Return [x, y] of the center of cell containing provided text 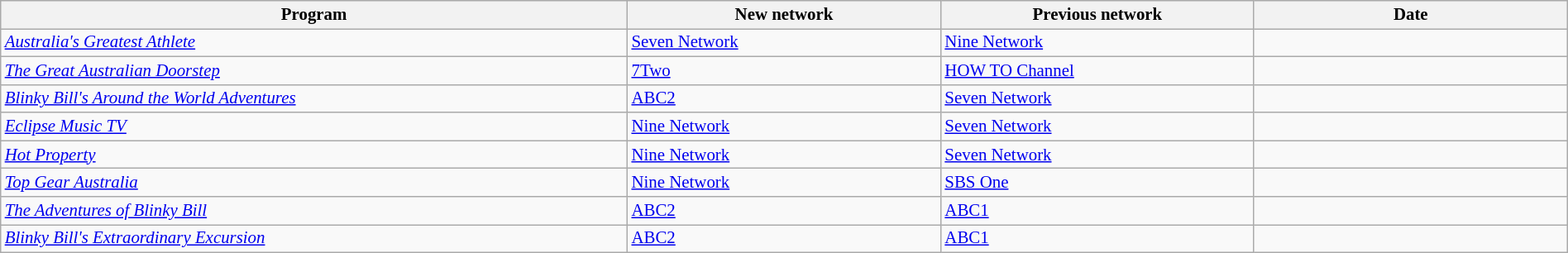
Top Gear Australia [314, 183]
Hot Property [314, 155]
SBS One [1097, 183]
The Great Australian Doorstep [314, 70]
Program [314, 15]
Australia's Greatest Athlete [314, 42]
The Adventures of Blinky Bill [314, 211]
HOW TO Channel [1097, 70]
New network [784, 15]
Eclipse Music TV [314, 126]
Previous network [1097, 15]
7Two [784, 70]
Date [1411, 15]
Blinky Bill's Extraordinary Excursion [314, 238]
Blinky Bill's Around the World Adventures [314, 98]
